For the text-containing cell, return its midpoint in [x, y] coordinate format. 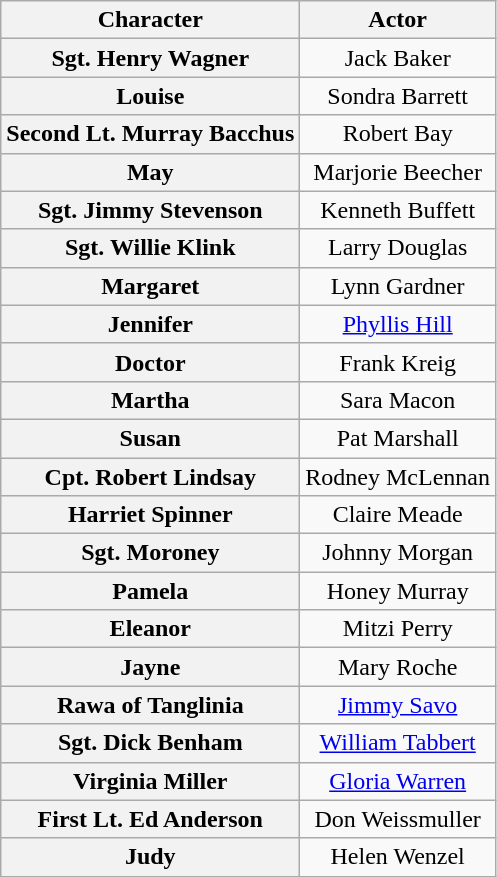
Pat Marshall [398, 438]
Honey Murray [398, 591]
Jack Baker [398, 58]
Mary Roche [398, 667]
Larry Douglas [398, 248]
Louise [150, 96]
Sgt. Willie Klink [150, 248]
Doctor [150, 362]
Character [150, 20]
Helen Wenzel [398, 857]
Don Weissmuller [398, 819]
Harriet Spinner [150, 515]
Sondra Barrett [398, 96]
Robert Bay [398, 134]
Cpt. Robert Lindsay [150, 477]
Rodney McLennan [398, 477]
Sgt. Henry Wagner [150, 58]
Martha [150, 400]
Second Lt. Murray Bacchus [150, 134]
Actor [398, 20]
Jayne [150, 667]
Claire Meade [398, 515]
Eleanor [150, 629]
William Tabbert [398, 743]
Johnny Morgan [398, 553]
Lynn Gardner [398, 286]
Jennifer [150, 324]
Marjorie Beecher [398, 172]
Phyllis Hill [398, 324]
Sgt. Jimmy Stevenson [150, 210]
Sgt. Dick Benham [150, 743]
Kenneth Buffett [398, 210]
Rawa of Tanglinia [150, 705]
Frank Kreig [398, 362]
Judy [150, 857]
May [150, 172]
Mitzi Perry [398, 629]
Sara Macon [398, 400]
Pamela [150, 591]
Virginia Miller [150, 781]
Sgt. Moroney [150, 553]
First Lt. Ed Anderson [150, 819]
Gloria Warren [398, 781]
Margaret [150, 286]
Susan [150, 438]
Jimmy Savo [398, 705]
